Detect which cell encompasses the target text, then output its [x, y] center coordinate. 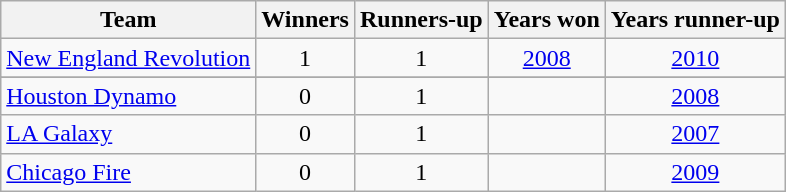
2007 [695, 134]
Years runner-up [695, 20]
Chicago Fire [128, 172]
2009 [695, 172]
New England Revolution [128, 58]
Winners [306, 20]
Houston Dynamo [128, 96]
LA Galaxy [128, 134]
Years won [546, 20]
Team [128, 20]
Runners-up [421, 20]
2010 [695, 58]
